Search for the cell housing the specified text and yield its (X, Y) center coordinate. 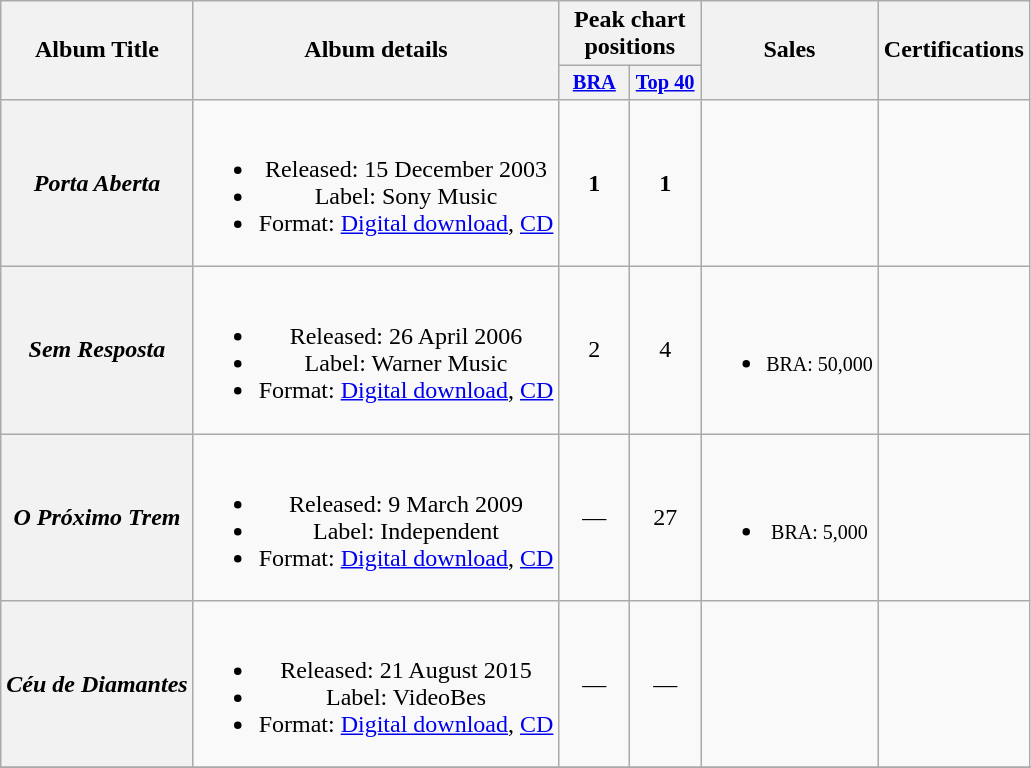
Released: 26 April 2006Label: Warner MusicFormat: Digital download, CD (376, 350)
27 (666, 518)
BRA: 50,000 (790, 350)
Released: 21 August 2015Label: VideoBesFormat: Digital download, CD (376, 684)
Céu de Diamantes (97, 684)
O Próximo Trem (97, 518)
Certifications (954, 50)
2 (594, 350)
Porta Aberta (97, 182)
Released: 9 March 2009Label: IndependentFormat: Digital download, CD (376, 518)
BRA: 5,000 (790, 518)
Sales (790, 50)
Peak chart positions (630, 34)
4 (666, 350)
Album Title (97, 50)
Album details (376, 50)
Top 40 (666, 83)
BRA (594, 83)
Sem Resposta (97, 350)
Released: 15 December 2003Label: Sony MusicFormat: Digital download, CD (376, 182)
